Return (X, Y) of the center of cell containing provided text 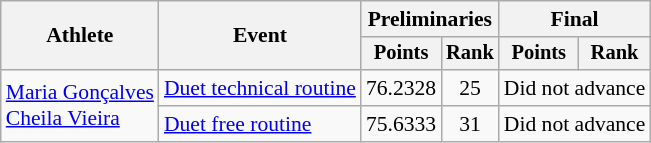
25 (470, 88)
76.2328 (401, 88)
75.6333 (401, 124)
Duet technical routine (260, 88)
Athlete (80, 36)
Duet free routine (260, 124)
Preliminaries (430, 19)
Maria GonçalvesCheila Vieira (80, 106)
Event (260, 36)
31 (470, 124)
Final (575, 19)
